Locate the cell with the specified text and output its (X, Y) center coordinate. 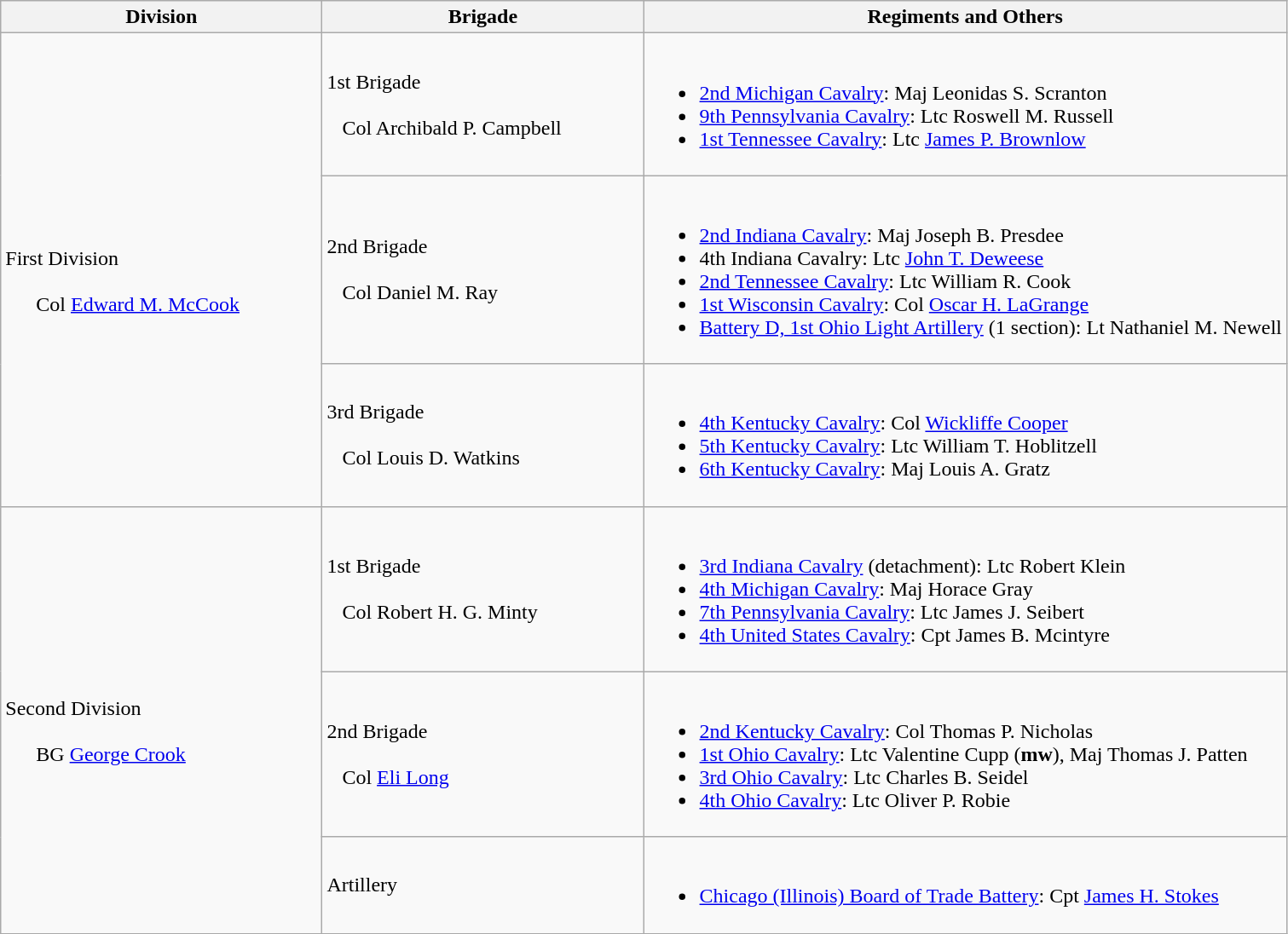
Second Division BG George Crook (162, 719)
4th Kentucky Cavalry: Col Wickliffe Cooper5th Kentucky Cavalry: Ltc William T. Hoblitzell6th Kentucky Cavalry: Maj Louis A. Gratz (965, 435)
1st Brigade Col Archibald P. Campbell (482, 104)
2nd Michigan Cavalry: Maj Leonidas S. Scranton9th Pennsylvania Cavalry: Ltc Roswell M. Russell1st Tennessee Cavalry: Ltc James P. Brownlow (965, 104)
2nd Brigade Col Eli Long (482, 754)
Brigade (482, 17)
Division (162, 17)
First Division Col Edward M. McCook (162, 269)
Chicago (Illinois) Board of Trade Battery: Cpt James H. Stokes (965, 885)
Regiments and Others (965, 17)
2nd Brigade Col Daniel M. Ray (482, 269)
3rd Brigade Col Louis D. Watkins (482, 435)
Artillery (482, 885)
1st Brigade Col Robert H. G. Minty (482, 589)
